Provide the (x, y) coordinate of the cell's center where the given text is located.  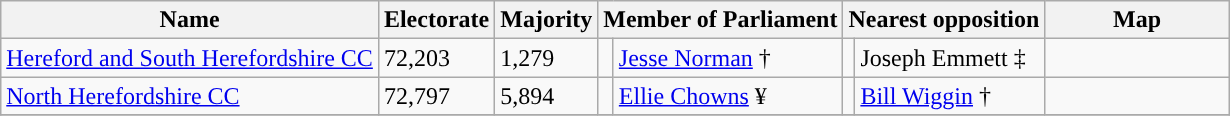
72,797 (436, 96)
Majority (546, 20)
72,203 (436, 58)
Ellie Chowns ¥ (728, 96)
Hereford and South Herefordshire CC (190, 58)
Nearest opposition (944, 20)
Name (190, 20)
Map (1137, 20)
Electorate (436, 20)
Jesse Norman † (728, 58)
Joseph Emmett ‡ (950, 58)
Bill Wiggin † (950, 96)
1,279 (546, 58)
5,894 (546, 96)
Member of Parliament (720, 20)
North Herefordshire CC (190, 96)
